Identify which cell holds the provided text, then report its (X, Y) central coordinate. 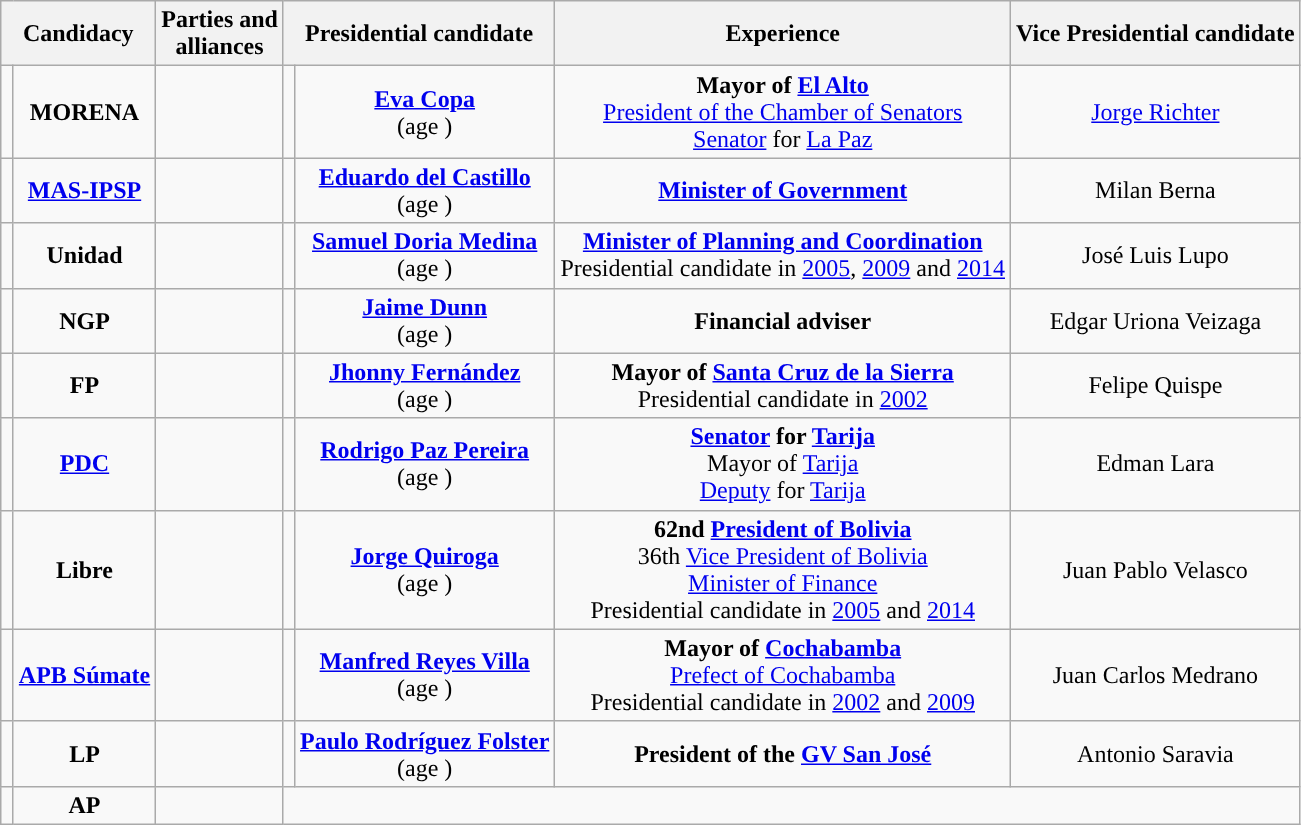
President of the GV San José (783, 754)
Libre (84, 570)
Financial adviser (783, 320)
Edgar Uriona Veizaga (1156, 320)
Felipe Quispe (1156, 386)
Antonio Saravia (1156, 754)
Experience (783, 34)
AP (84, 805)
Minister of Government (783, 190)
Paulo Rodríguez Folster(age ) (425, 754)
José Luis Lupo (1156, 256)
Mayor of El Alto President of the Chamber of Senators Senator for La Paz (783, 112)
Milan Berna (1156, 190)
Mayor of Cochabamba Prefect of Cochabamba Presidential candidate in 2002 and 2009 (783, 675)
Senator for Tarija Mayor of Tarija Deputy for Tarija (783, 464)
Jorge Richter (1156, 112)
Candidacy (78, 34)
Parties andalliances (220, 34)
Samuel Doria Medina(age ) (425, 256)
Rodrigo Paz Pereira(age ) (425, 464)
Jaime Dunn(age ) (425, 320)
Eva Copa(age ) (425, 112)
PDC (84, 464)
FP (84, 386)
Juan Pablo Velasco (1156, 570)
Minister of Planning and Coordination Presidential candidate in 2005, 2009 and 2014 (783, 256)
Manfred Reyes Villa(age ) (425, 675)
Juan Carlos Medrano (1156, 675)
APB Súmate (84, 675)
Jorge Quiroga(age ) (425, 570)
NGP (84, 320)
MORENA (84, 112)
Unidad (84, 256)
Vice Presidential candidate (1156, 34)
LP (84, 754)
Edman Lara (1156, 464)
Eduardo del Castillo(age ) (425, 190)
62nd President of Bolivia 36th Vice President of Bolivia Minister of Finance Presidential candidate in 2005 and 2014 (783, 570)
Mayor of Santa Cruz de la Sierra Presidential candidate in 2002 (783, 386)
Jhonny Fernández(age ) (425, 386)
MAS-IPSP (84, 190)
Presidential candidate (418, 34)
